Locate the cell with the specified text and output its (x, y) center coordinate. 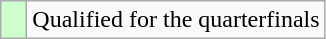
Qualified for the quarterfinals (176, 20)
